Output the (X, Y) coordinate of the center of the cell containing the given text.  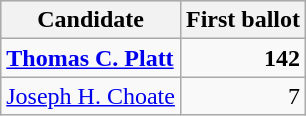
Thomas C. Platt (91, 58)
Joseph H. Choate (91, 96)
7 (242, 96)
First ballot (242, 20)
142 (242, 58)
Candidate (91, 20)
